Return (X, Y) of the center of cell containing provided text 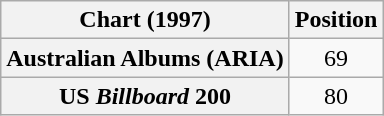
Australian Albums (ARIA) (145, 58)
Position (336, 20)
80 (336, 96)
Chart (1997) (145, 20)
US Billboard 200 (145, 96)
69 (336, 58)
